Return the [X, Y] coordinate for the center point of the cell that contains the specified text.  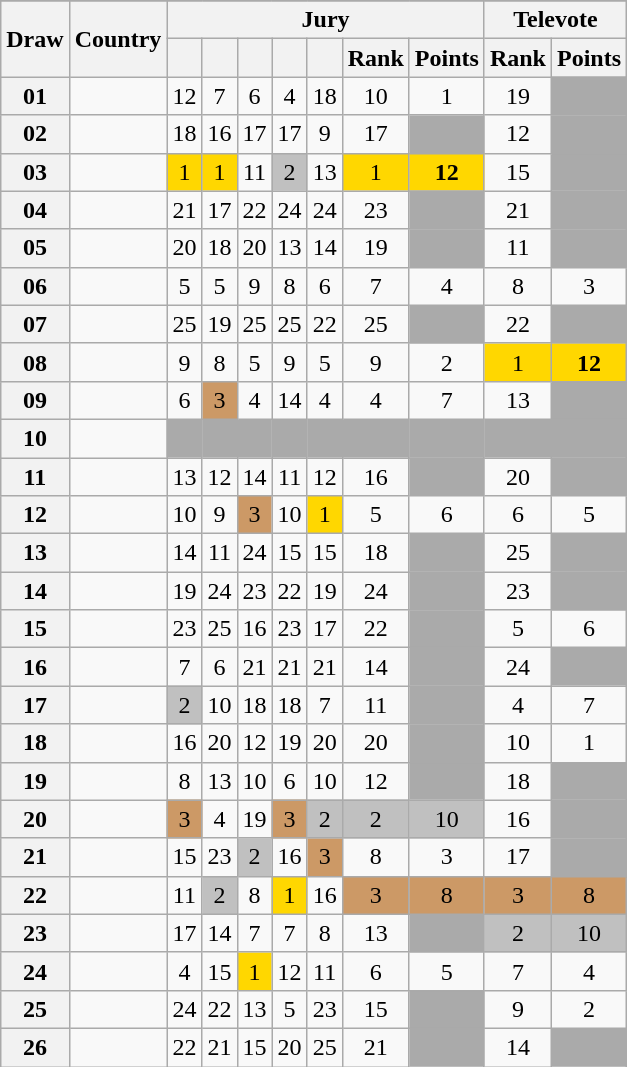
03 [35, 172]
04 [35, 210]
08 [35, 362]
01 [35, 96]
02 [35, 134]
Country [118, 39]
Jury [326, 20]
06 [35, 286]
Televote [555, 20]
09 [35, 400]
Draw [35, 39]
07 [35, 324]
26 [35, 1047]
05 [35, 248]
